From the cell containing the given text, extract its center point as (X, Y) coordinate. 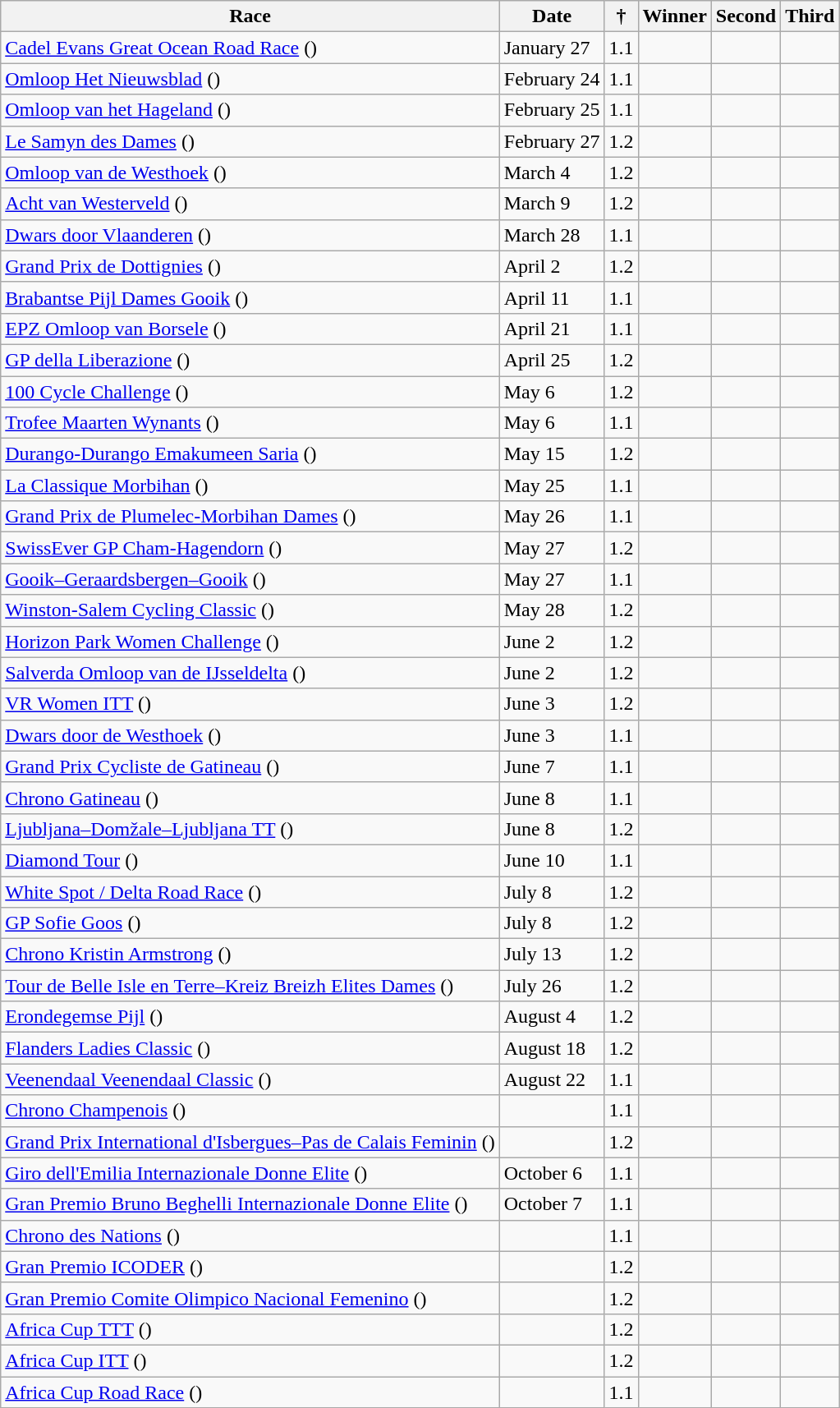
Salverda Omloop van de IJsseldelta () (250, 673)
Grand Prix de Plumelec-Morbihan Dames () (250, 517)
May 26 (552, 517)
Flanders Ladies Classic () (250, 1048)
October 7 (552, 1204)
Erondegemse Pijl () (250, 1017)
Tour de Belle Isle en Terre–Kreiz Breizh Elites Dames () (250, 986)
April 25 (552, 360)
Omloop van de Westhoek () (250, 173)
October 6 (552, 1173)
Omloop van het Hageland () (250, 110)
May 25 (552, 485)
May 15 (552, 454)
Durango-Durango Emakumeen Saria () (250, 454)
Chrono Kristin Armstrong () (250, 955)
† (621, 16)
February 24 (552, 79)
Gooik–Geraardsbergen–Gooik () (250, 579)
Giro dell'Emilia Internazionale Donne Elite () (250, 1173)
June 10 (552, 860)
Africa Cup Road Race () (250, 1392)
July 13 (552, 955)
GP Sofie Goos () (250, 923)
Second (746, 16)
Grand Prix Cycliste de Gatineau () (250, 766)
Dwars door Vlaanderen () (250, 235)
Le Samyn des Dames () (250, 141)
March 4 (552, 173)
GP della Liberazione () (250, 360)
July 26 (552, 986)
April 2 (552, 266)
Chrono Gatineau () (250, 798)
VR Women ITT () (250, 704)
Winston-Salem Cycling Classic () (250, 610)
January 27 (552, 48)
May 28 (552, 610)
Acht van Westerveld () (250, 204)
Brabantse Pijl Dames Gooik () (250, 297)
June 7 (552, 766)
SwissEver GP Cham-Hagendorn () (250, 548)
Gran Premio Comite Olimpico Nacional Femenino () (250, 1298)
April 21 (552, 329)
August 22 (552, 1079)
Omloop Het Nieuwsblad () (250, 79)
Third (810, 16)
Cadel Evans Great Ocean Road Race () (250, 48)
August 4 (552, 1017)
Date (552, 16)
Dwars door de Westhoek () (250, 735)
White Spot / Delta Road Race () (250, 891)
Gran Premio Bruno Beghelli Internazionale Donne Elite () (250, 1204)
March 28 (552, 235)
Africa Cup ITT () (250, 1360)
March 9 (552, 204)
April 11 (552, 297)
Chrono Champenois () (250, 1111)
February 27 (552, 141)
Veenendaal Veenendaal Classic () (250, 1079)
100 Cycle Challenge () (250, 392)
Winner (675, 16)
Diamond Tour () (250, 860)
Grand Prix International d'Isbergues–Pas de Calais Feminin () (250, 1142)
Chrono des Nations () (250, 1235)
Trofee Maarten Wynants () (250, 423)
Race (250, 16)
Ljubljana–Domžale–Ljubljana TT () (250, 829)
La Classique Morbihan () (250, 485)
Africa Cup TTT () (250, 1329)
EPZ Omloop van Borsele () (250, 329)
Gran Premio ICODER () (250, 1267)
February 25 (552, 110)
August 18 (552, 1048)
Horizon Park Women Challenge () (250, 642)
Grand Prix de Dottignies () (250, 266)
